Output the (X, Y) coordinate of the center of the cell containing the given text.  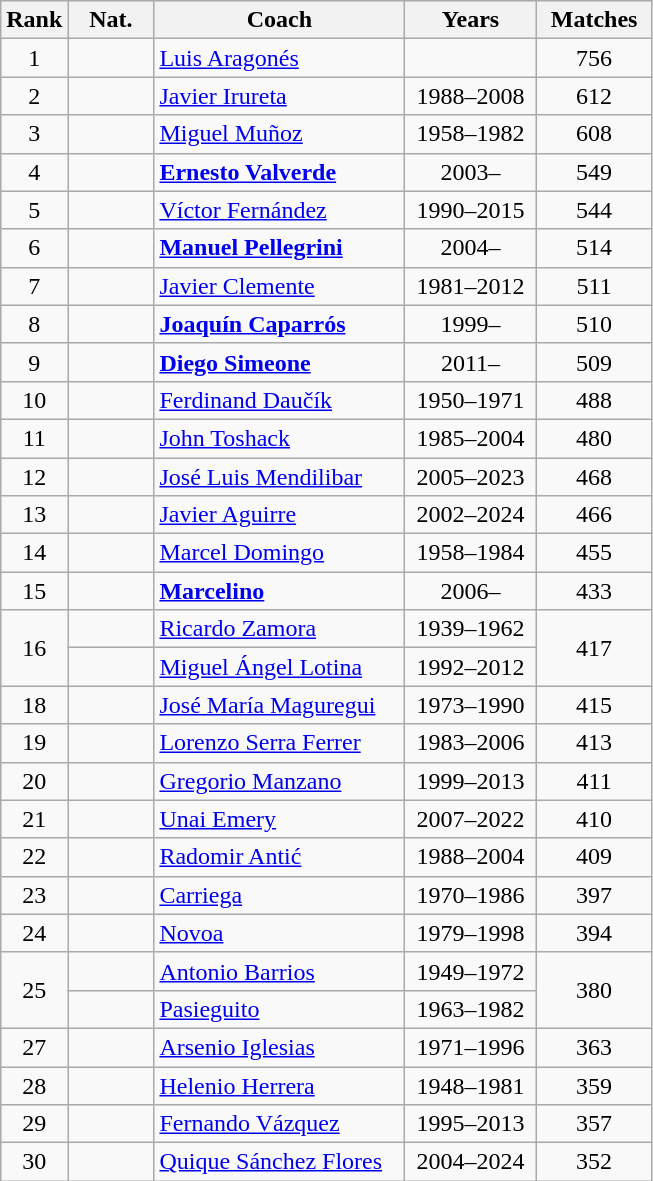
397 (594, 895)
466 (594, 515)
Ricardo Zamora (280, 629)
20 (34, 781)
380 (594, 990)
544 (594, 210)
Manuel Pellegrini (280, 248)
468 (594, 477)
352 (594, 1162)
394 (594, 933)
2006– (470, 591)
409 (594, 857)
18 (34, 705)
455 (594, 553)
José María Maguregui (280, 705)
1983–2006 (470, 743)
2004– (470, 248)
John Toshack (280, 438)
Novoa (280, 933)
1988–2008 (470, 96)
2002–2024 (470, 515)
23 (34, 895)
Miguel Muñoz (280, 134)
413 (594, 743)
417 (594, 648)
480 (594, 438)
1971–1996 (470, 1047)
1981–2012 (470, 286)
Javier Aguirre (280, 515)
5 (34, 210)
1979–1998 (470, 933)
1970–1986 (470, 895)
29 (34, 1124)
Víctor Fernández (280, 210)
411 (594, 781)
Carriega (280, 895)
Pasieguito (280, 1009)
Matches (594, 20)
Ernesto Valverde (280, 172)
509 (594, 362)
Luis Aragonés (280, 58)
Miguel Ángel Lotina (280, 667)
1999– (470, 324)
608 (594, 134)
7 (34, 286)
756 (594, 58)
6 (34, 248)
8 (34, 324)
10 (34, 400)
12 (34, 477)
4 (34, 172)
2011– (470, 362)
549 (594, 172)
14 (34, 553)
1990–2015 (470, 210)
1995–2013 (470, 1124)
1 (34, 58)
27 (34, 1047)
359 (594, 1085)
José Luis Mendilibar (280, 477)
410 (594, 819)
Javier Irureta (280, 96)
488 (594, 400)
22 (34, 857)
Joaquín Caparrós (280, 324)
1988–2004 (470, 857)
19 (34, 743)
1973–1990 (470, 705)
Marcelino (280, 591)
Coach (280, 20)
357 (594, 1124)
511 (594, 286)
Antonio Barrios (280, 971)
2005–2023 (470, 477)
Marcel Domingo (280, 553)
1999–2013 (470, 781)
28 (34, 1085)
9 (34, 362)
Helenio Herrera (280, 1085)
3 (34, 134)
2003– (470, 172)
2 (34, 96)
21 (34, 819)
25 (34, 990)
Javier Clemente (280, 286)
Years (470, 20)
363 (594, 1047)
433 (594, 591)
1939–1962 (470, 629)
514 (594, 248)
11 (34, 438)
Lorenzo Serra Ferrer (280, 743)
1985–2004 (470, 438)
Quique Sánchez Flores (280, 1162)
Radomir Antić (280, 857)
15 (34, 591)
1958–1982 (470, 134)
Rank (34, 20)
2004–2024 (470, 1162)
13 (34, 515)
30 (34, 1162)
1963–1982 (470, 1009)
1949–1972 (470, 971)
24 (34, 933)
Nat. (111, 20)
1992–2012 (470, 667)
16 (34, 648)
Unai Emery (280, 819)
Ferdinand Daučík (280, 400)
Diego Simeone (280, 362)
Arsenio Iglesias (280, 1047)
Gregorio Manzano (280, 781)
415 (594, 705)
1950–1971 (470, 400)
612 (594, 96)
2007–2022 (470, 819)
1948–1981 (470, 1085)
510 (594, 324)
Fernando Vázquez (280, 1124)
1958–1984 (470, 553)
